From the cell containing the given text, extract its center point as [x, y] coordinate. 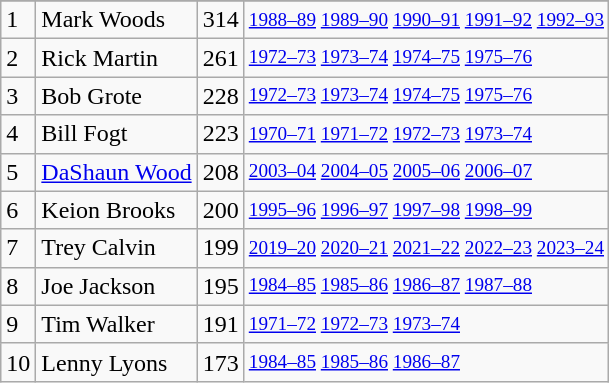
223 [220, 134]
200 [220, 210]
261 [220, 58]
2003–04 2004–05 2005–06 2006–07 [426, 172]
8 [18, 286]
9 [18, 324]
1988–89 1989–90 1990–91 1991–92 1992–93 [426, 20]
1970–71 1971–72 1972–73 1973–74 [426, 134]
5 [18, 172]
208 [220, 172]
191 [220, 324]
Keion Brooks [116, 210]
228 [220, 96]
DaShaun Wood [116, 172]
10 [18, 362]
2019–20 2020–21 2021–22 2022–23 2023–24 [426, 248]
1984–85 1985–86 1986–87 1987–88 [426, 286]
Trey Calvin [116, 248]
Mark Woods [116, 20]
6 [18, 210]
1995–96 1996–97 1997–98 1998–99 [426, 210]
1971–72 1972–73 1973–74 [426, 324]
Bill Fogt [116, 134]
Lenny Lyons [116, 362]
Joe Jackson [116, 286]
314 [220, 20]
Bob Grote [116, 96]
199 [220, 248]
3 [18, 96]
4 [18, 134]
7 [18, 248]
1984–85 1985–86 1986–87 [426, 362]
173 [220, 362]
Tim Walker [116, 324]
2 [18, 58]
195 [220, 286]
1 [18, 20]
Rick Martin [116, 58]
